Search for the cell housing the specified text and yield its [x, y] center coordinate. 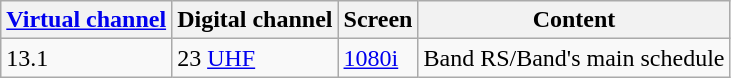
13.1 [86, 58]
1080i [378, 58]
Content [574, 20]
Screen [378, 20]
Virtual channel [86, 20]
23 UHF [255, 58]
Band RS/Band's main schedule [574, 58]
Digital channel [255, 20]
